Capture the cell that displays the provided text and extract its (x, y) central coordinate. 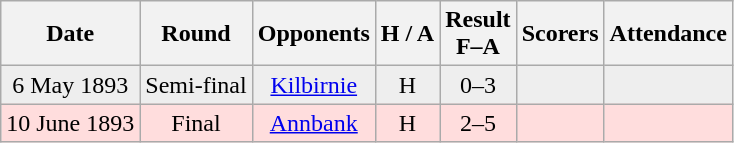
6 May 1893 (70, 85)
10 June 1893 (70, 123)
Kilbirnie (314, 85)
Scorers (560, 34)
Annbank (314, 123)
Final (196, 123)
0–3 (478, 85)
Attendance (668, 34)
2–5 (478, 123)
Opponents (314, 34)
H / A (407, 34)
Semi-final (196, 85)
Round (196, 34)
ResultF–A (478, 34)
Date (70, 34)
